Pinpoint the cell where the given text exists, returning its (x, y) midpoint coordinate. 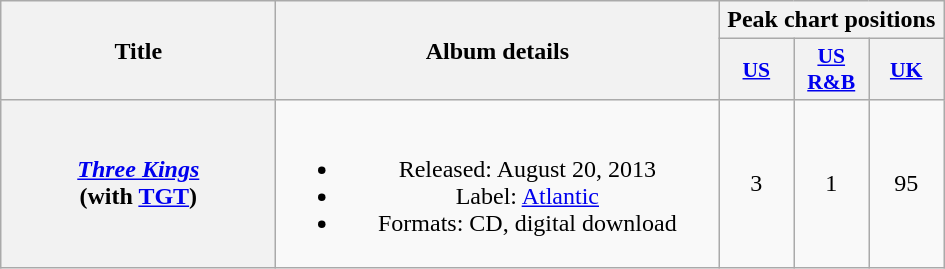
Released: August 20, 2013Label: AtlanticFormats: CD, digital download (498, 184)
Title (138, 50)
95 (906, 184)
3 (756, 184)
Peak chart positions (832, 20)
1 (832, 184)
US (756, 70)
Album details (498, 50)
Three Kings(with TGT) (138, 184)
UK (906, 70)
USR&B (832, 70)
